For the text-containing cell, return its midpoint in [x, y] coordinate format. 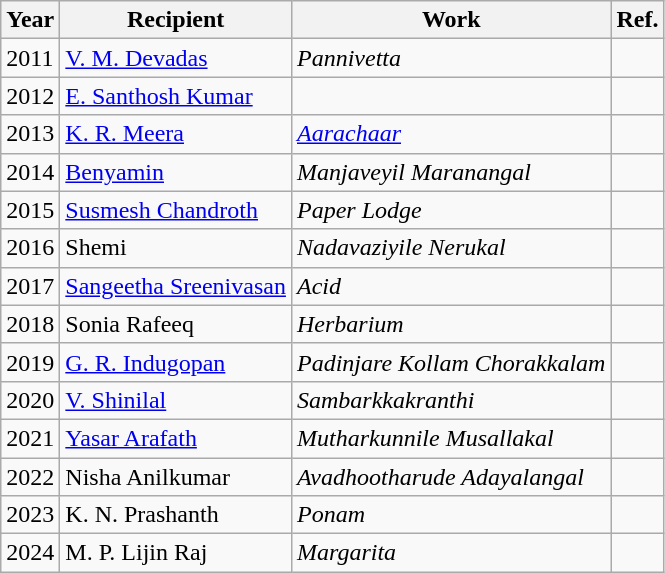
2013 [30, 134]
Aarachaar [451, 134]
Nadavaziyile Nerukal [451, 248]
2021 [30, 438]
2019 [30, 362]
Mutharkunnile Musallakal [451, 438]
2017 [30, 286]
M. P. Lijin Raj [176, 553]
Margarita [451, 553]
E. Santhosh Kumar [176, 96]
Paper Lodge [451, 210]
Year [30, 20]
G. R. Indugopan [176, 362]
2016 [30, 248]
V. Shinilal [176, 400]
K. R. Meera [176, 134]
Yasar Arafath [176, 438]
2020 [30, 400]
2023 [30, 515]
Sambarkkakranthi [451, 400]
Work [451, 20]
2012 [30, 96]
2011 [30, 58]
Recipient [176, 20]
Manjaveyil Maranangal [451, 172]
Benyamin [176, 172]
Ponam [451, 515]
V. M. Devadas [176, 58]
Ref. [638, 20]
2014 [30, 172]
Padinjare Kollam Chorakkalam [451, 362]
K. N. Prashanth [176, 515]
Avadhootharude Adayalangal [451, 477]
Acid [451, 286]
Sonia Rafeeq [176, 324]
2022 [30, 477]
Nisha Anilkumar [176, 477]
2018 [30, 324]
Sangeetha Sreenivasan [176, 286]
2015 [30, 210]
Shemi [176, 248]
2024 [30, 553]
Pannivetta [451, 58]
Herbarium [451, 324]
Susmesh Chandroth [176, 210]
